Return the [x, y] coordinate for the center point of the cell that contains the specified text.  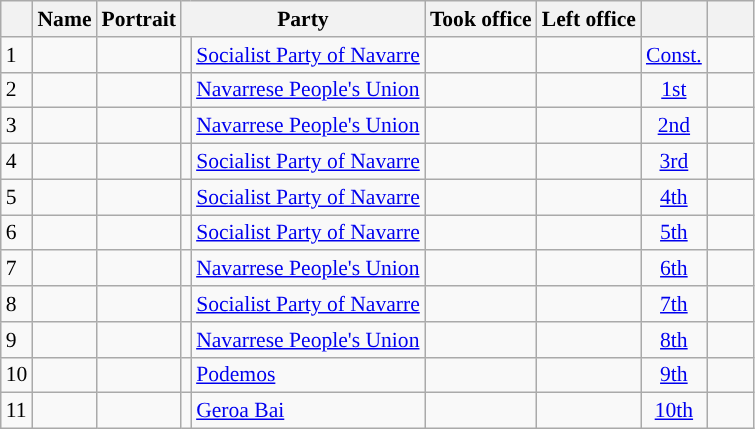
8 [17, 304]
Took office [481, 19]
10 [17, 375]
Name [64, 19]
5th [674, 233]
1st [674, 90]
6 [17, 233]
2 [17, 90]
3 [17, 126]
4th [674, 197]
6th [674, 269]
1 [17, 55]
9 [17, 340]
Const. [674, 55]
Left office [589, 19]
Geroa Bai [308, 411]
Party [303, 19]
10th [674, 411]
8th [674, 340]
9th [674, 375]
5 [17, 197]
2nd [674, 126]
7th [674, 304]
Portrait [139, 19]
7 [17, 269]
3rd [674, 162]
Podemos [308, 375]
4 [17, 162]
11 [17, 411]
